Extract the (X, Y) coordinate from the center of the cell holding the provided text.  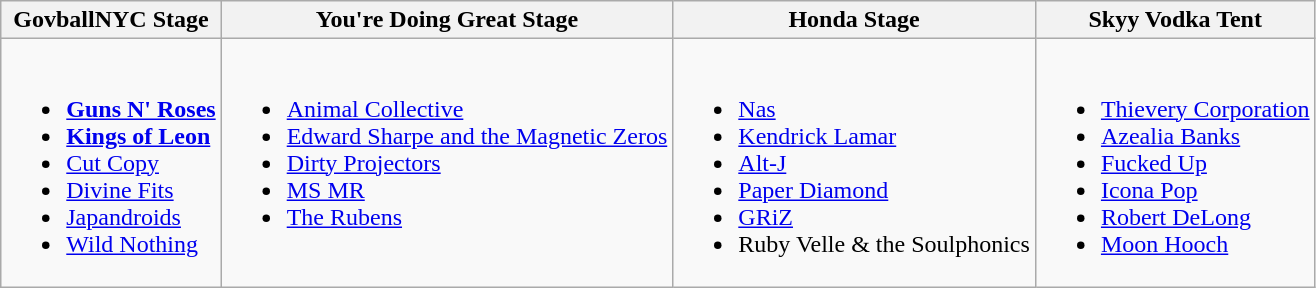
GovballNYC Stage (111, 20)
Animal CollectiveEdward Sharpe and the Magnetic ZerosDirty ProjectorsMS MRThe Rubens (447, 163)
NasKendrick LamarAlt-JPaper DiamondGRiZRuby Velle & the Soulphonics (854, 163)
Skyy Vodka Tent (1175, 20)
Thievery CorporationAzealia BanksFucked UpIcona PopRobert DeLongMoon Hooch (1175, 163)
Honda Stage (854, 20)
You're Doing Great Stage (447, 20)
Guns N' RosesKings of LeonCut CopyDivine FitsJapandroidsWild Nothing (111, 163)
